Detect which cell encompasses the target text, then output its [x, y] center coordinate. 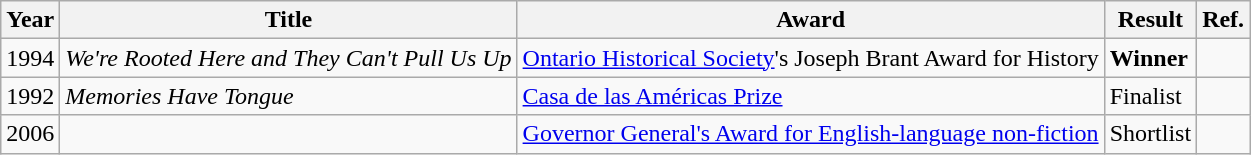
Governor General's Award for English-language non-fiction [810, 134]
Ontario Historical Society's Joseph Brant Award for History [810, 58]
Title [288, 20]
Ref. [1224, 20]
Casa de las Américas Prize [810, 96]
Year [30, 20]
Award [810, 20]
Shortlist [1150, 134]
Result [1150, 20]
2006 [30, 134]
Memories Have Tongue [288, 96]
1992 [30, 96]
Winner [1150, 58]
Finalist [1150, 96]
1994 [30, 58]
We're Rooted Here and They Can't Pull Us Up [288, 58]
